For the text-containing cell, return its midpoint in [x, y] coordinate format. 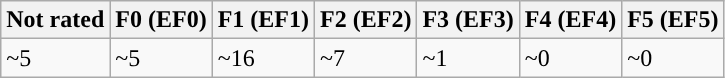
F1 (EF1) [263, 20]
F2 (EF2) [366, 20]
~7 [366, 58]
~1 [468, 58]
F4 (EF4) [570, 20]
~16 [263, 58]
Not rated [56, 20]
F3 (EF3) [468, 20]
F5 (EF5) [673, 20]
F0 (EF0) [161, 20]
